Extract the (x, y) coordinate from the center of the cell holding the provided text.  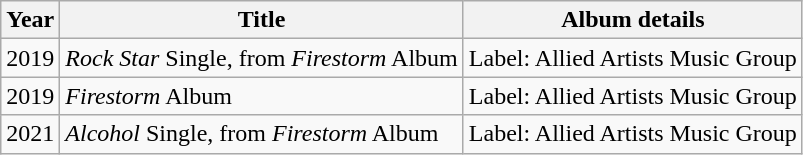
Album details (632, 20)
Title (262, 20)
Year (30, 20)
Alcohol Single, from Firestorm Album (262, 134)
Rock Star Single, from Firestorm Album (262, 58)
Firestorm Album (262, 96)
2021 (30, 134)
